Search for the cell housing the specified text and yield its (x, y) center coordinate. 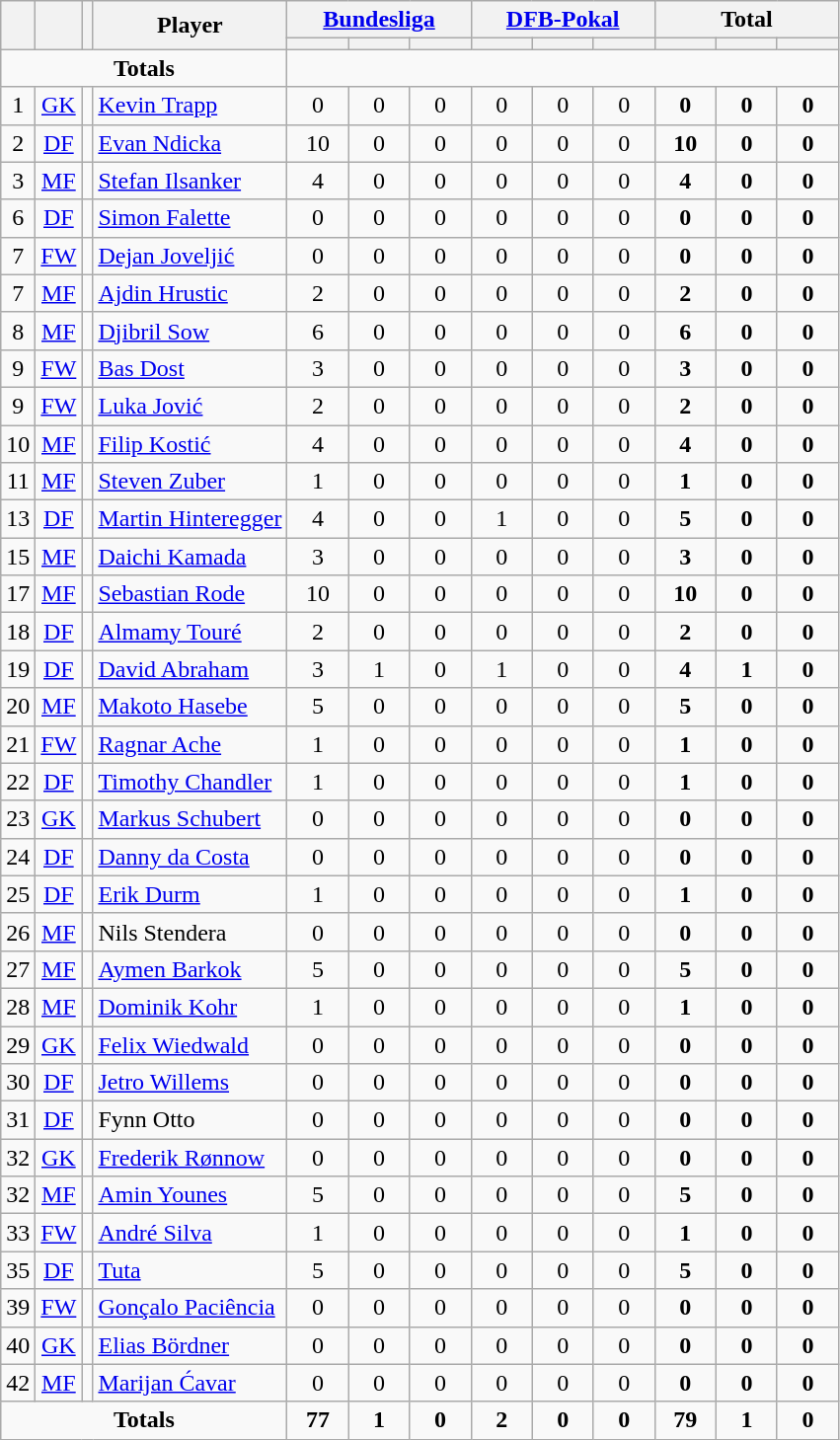
Bas Dost (190, 368)
33 (18, 1233)
Filip Kostić (190, 443)
Kevin Trapp (190, 106)
Nils Stendera (190, 932)
Markus Schubert (190, 819)
Dejan Joveljić (190, 256)
Timothy Chandler (190, 782)
Simon Falette (190, 218)
23 (18, 819)
Sebastian Rode (190, 594)
Almamy Touré (190, 632)
79 (685, 1420)
Djibril Sow (190, 331)
21 (18, 744)
Erik Durm (190, 894)
Dominik Kohr (190, 1007)
77 (318, 1420)
30 (18, 1083)
19 (18, 669)
Total (746, 20)
15 (18, 557)
13 (18, 519)
35 (18, 1270)
Ajdin Hrustic (190, 293)
Jetro Willems (190, 1083)
DFB-Pokal (563, 20)
Fynn Otto (190, 1120)
40 (18, 1345)
Stefan Ilsanker (190, 181)
André Silva (190, 1233)
Aymen Barkok (190, 969)
Makoto Hasebe (190, 707)
David Abraham (190, 669)
18 (18, 632)
29 (18, 1045)
Tuta (190, 1270)
Steven Zuber (190, 482)
Elias Bördner (190, 1345)
Felix Wiedwald (190, 1045)
27 (18, 969)
25 (18, 894)
11 (18, 482)
Ragnar Ache (190, 744)
Amin Younes (190, 1195)
17 (18, 594)
Gonçalo Paciência (190, 1308)
20 (18, 707)
Martin Hinteregger (190, 519)
Frederik Rønnow (190, 1158)
Bundesliga (379, 20)
Danny da Costa (190, 857)
Marijan Ćavar (190, 1383)
26 (18, 932)
Daichi Kamada (190, 557)
39 (18, 1308)
Luka Jović (190, 406)
28 (18, 1007)
42 (18, 1383)
31 (18, 1120)
22 (18, 782)
Player (190, 26)
Evan Ndicka (190, 143)
24 (18, 857)
8 (18, 331)
